Return (x, y) of the center of cell containing provided text 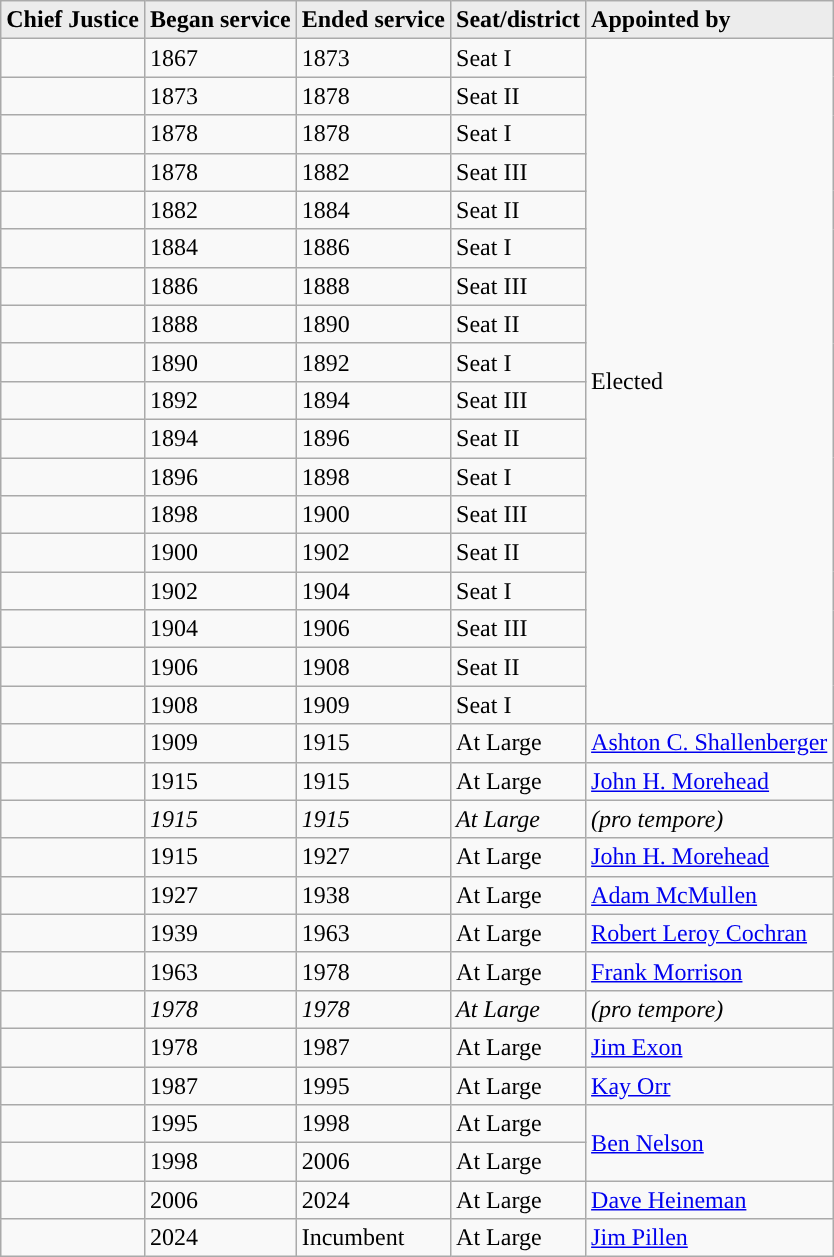
1938 (373, 895)
Ended service (373, 20)
Ben Nelson (710, 1143)
Jim Exon (710, 1047)
Robert Leroy Cochran (710, 933)
Adam McMullen (710, 895)
1939 (220, 933)
Appointed by (710, 20)
Kay Orr (710, 1085)
Began service (220, 20)
Jim Pillen (710, 1238)
1867 (220, 58)
Ashton C. Shallenberger (710, 743)
Chief Justice (73, 20)
Seat/district (518, 20)
Incumbent (373, 1238)
Elected (710, 382)
Dave Heineman (710, 1200)
Frank Morrison (710, 971)
